Determine the [X, Y] coordinate at the center of the cell enclosing the given text.  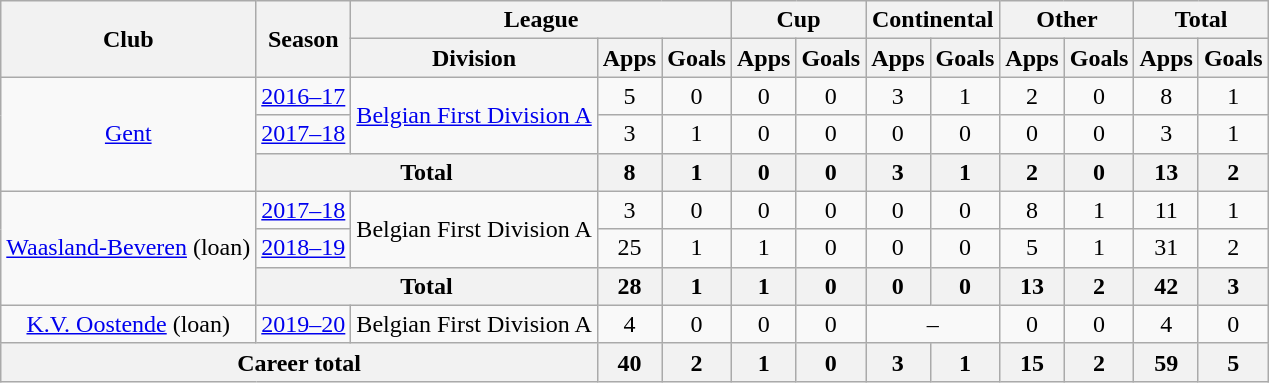
Gent [128, 134]
Continental [933, 20]
K.V. Oostende (loan) [128, 324]
2019–20 [304, 324]
42 [1166, 286]
2018–19 [304, 248]
28 [629, 286]
– [933, 324]
League [542, 20]
Waasland-Beveren (loan) [128, 248]
59 [1166, 362]
Club [128, 39]
40 [629, 362]
25 [629, 248]
Season [304, 39]
11 [1166, 210]
Cup [798, 20]
Career total [300, 362]
31 [1166, 248]
2016–17 [304, 96]
Division [474, 58]
Other [1067, 20]
15 [1032, 362]
